From the cell containing the given text, extract its center point as (x, y) coordinate. 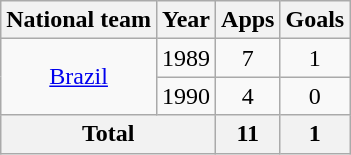
1989 (186, 58)
7 (248, 58)
0 (315, 96)
Total (108, 134)
4 (248, 96)
Brazil (79, 77)
National team (79, 20)
11 (248, 134)
1990 (186, 96)
Goals (315, 20)
Apps (248, 20)
Year (186, 20)
